Scan for the cell matching the given text and deliver its [X, Y] coordinate at center. 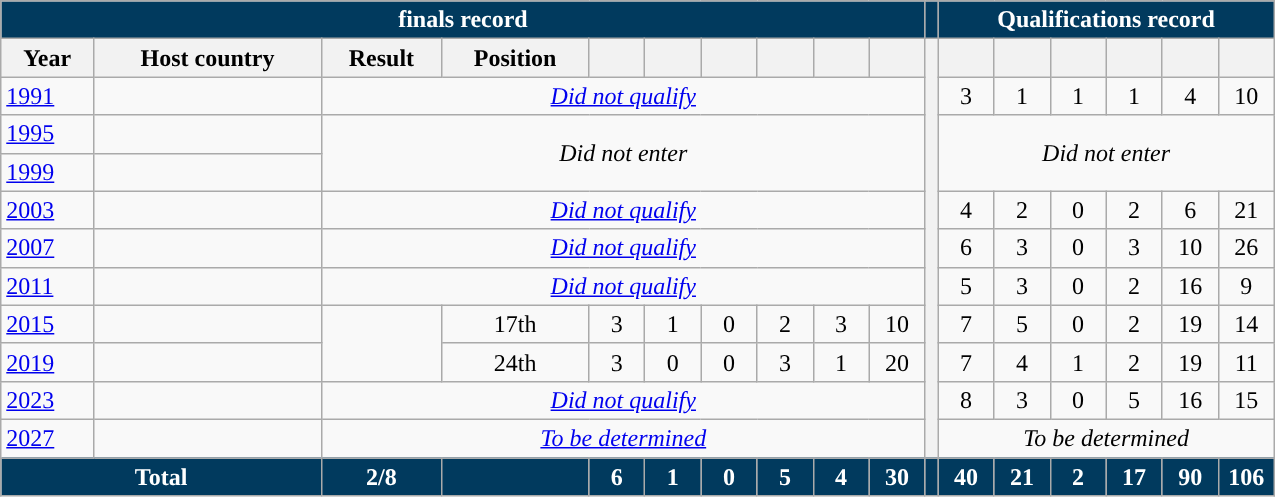
30 [897, 477]
24th [514, 362]
2027 [48, 438]
2/8 [381, 477]
2015 [48, 324]
finals record [463, 20]
1991 [48, 96]
2007 [48, 248]
Year [48, 58]
15 [1246, 400]
8 [966, 400]
Result [381, 58]
2019 [48, 362]
17 [1134, 477]
2011 [48, 286]
17th [514, 324]
9 [1246, 286]
Host country [208, 58]
40 [966, 477]
90 [1190, 477]
Total [162, 477]
Position [514, 58]
11 [1246, 362]
14 [1246, 324]
2003 [48, 210]
2023 [48, 400]
26 [1246, 248]
1995 [48, 134]
1999 [48, 172]
106 [1246, 477]
Qualifications record [1106, 20]
20 [897, 362]
